Scan for the cell matching the given text and deliver its (x, y) coordinate at center. 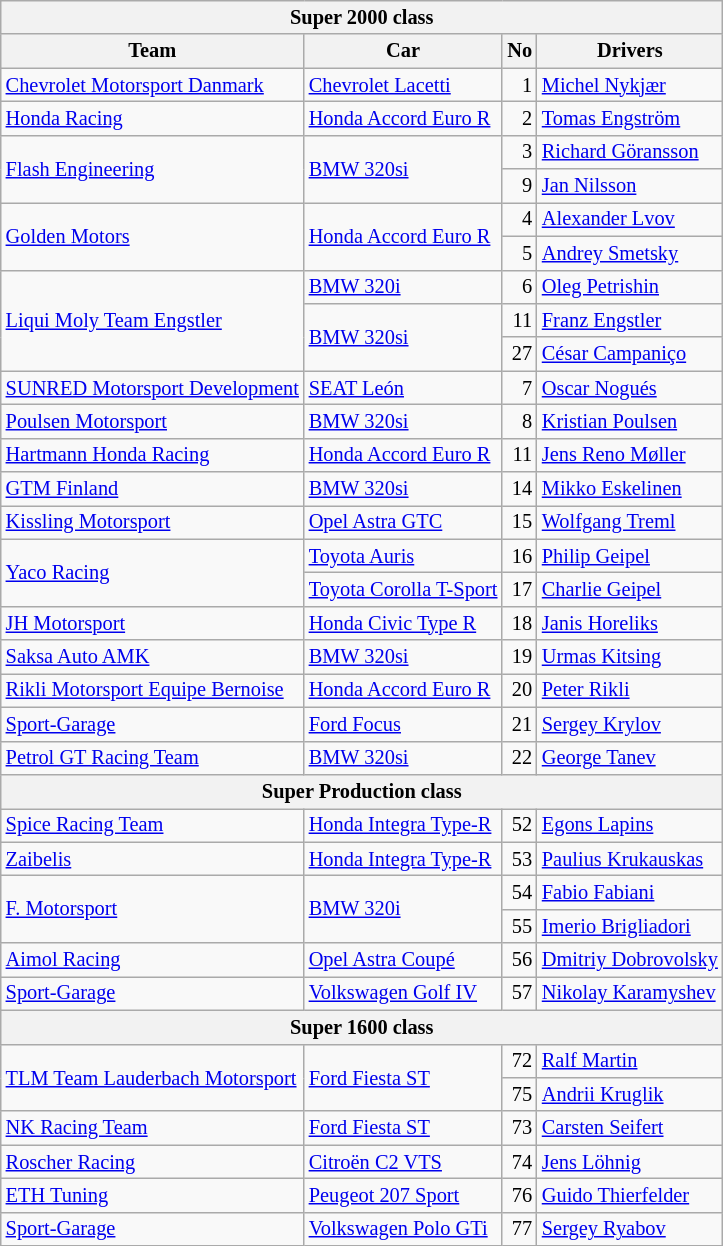
Wolfgang Treml (630, 522)
Volkswagen Golf IV (404, 993)
15 (520, 522)
Imerio Brigliadori (630, 926)
GTM Finland (152, 489)
Rikli Motorsport Equipe Bernoise (152, 690)
Jan Nilsson (630, 186)
Peugeot 207 Sport (404, 1195)
Andrii Kruglik (630, 1094)
Alexander Lvov (630, 219)
Opel Astra GTC (404, 522)
Oscar Nogués (630, 388)
Yaco Racing (152, 572)
56 (520, 960)
27 (520, 354)
Mikko Eskelinen (630, 489)
Honda Civic Type R (404, 623)
Michel Nykjær (630, 85)
3 (520, 152)
Paulius Krukauskas (630, 859)
Spice Racing Team (152, 825)
7 (520, 388)
Volkswagen Polo GTi (404, 1229)
Car (404, 51)
Hartmann Honda Racing (152, 455)
Sergey Krylov (630, 724)
Super 2000 class (362, 17)
Super 1600 class (362, 1027)
Philip Geipel (630, 556)
Chevrolet Motorsport Danmark (152, 85)
53 (520, 859)
Opel Astra Coupé (404, 960)
Saksa Auto AMK (152, 657)
Team (152, 51)
14 (520, 489)
77 (520, 1229)
Flash Engineering (152, 168)
F. Motorsport (152, 908)
Golden Motors (152, 236)
Kissling Motorsport (152, 522)
Toyota Auris (404, 556)
Honda Racing (152, 118)
54 (520, 892)
Charlie Geipel (630, 589)
17 (520, 589)
Kristian Poulsen (630, 421)
22 (520, 758)
76 (520, 1195)
Jens Löhnig (630, 1162)
George Tanev (630, 758)
Super Production class (362, 791)
Chevrolet Lacetti (404, 85)
Citroën C2 VTS (404, 1162)
73 (520, 1128)
SUNRED Motorsport Development (152, 388)
Ralf Martin (630, 1061)
19 (520, 657)
6 (520, 287)
SEAT León (404, 388)
Dmitriy Dobrovolsky (630, 960)
Aimol Racing (152, 960)
Roscher Racing (152, 1162)
Oleg Petrishin (630, 287)
74 (520, 1162)
Fabio Fabiani (630, 892)
Andrey Smetsky (630, 253)
4 (520, 219)
Guido Thierfelder (630, 1195)
ETH Tuning (152, 1195)
Nikolay Karamyshev (630, 993)
Carsten Seifert (630, 1128)
Tomas Engström (630, 118)
Toyota Corolla T-Sport (404, 589)
Richard Göransson (630, 152)
Ford Focus (404, 724)
55 (520, 926)
Franz Engstler (630, 320)
Egons Lapins (630, 825)
Poulsen Motorsport (152, 421)
Petrol GT Racing Team (152, 758)
Zaibelis (152, 859)
5 (520, 253)
Drivers (630, 51)
Urmas Kitsing (630, 657)
No (520, 51)
57 (520, 993)
2 (520, 118)
Jens Reno Møller (630, 455)
Liqui Moly Team Engstler (152, 320)
72 (520, 1061)
JH Motorsport (152, 623)
TLM Team Lauderbach Motorsport (152, 1078)
9 (520, 186)
75 (520, 1094)
1 (520, 85)
21 (520, 724)
César Campaniço (630, 354)
8 (520, 421)
NK Racing Team (152, 1128)
16 (520, 556)
Janis Horeliks (630, 623)
Peter Rikli (630, 690)
18 (520, 623)
52 (520, 825)
20 (520, 690)
Sergey Ryabov (630, 1229)
